Provide the (X, Y) coordinate of the cell's center where the given text is located.  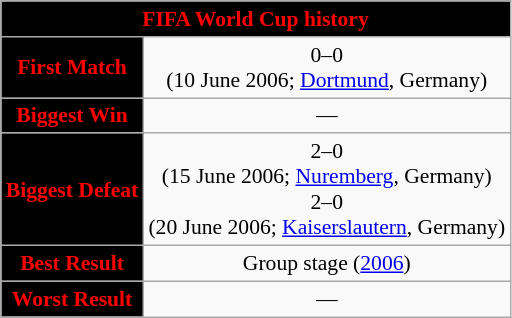
2–0 (15 June 2006; Nuremberg, Germany) 2–0 (20 June 2006; Kaiserslautern, Germany) (326, 190)
Worst Result (72, 299)
Biggest Defeat (72, 190)
Group stage (2006) (326, 264)
First Match (72, 68)
FIFA World Cup history (256, 19)
0–0 (10 June 2006; Dortmund, Germany) (326, 68)
Best Result (72, 264)
Biggest Win (72, 116)
